Pinpoint the cell where the given text exists, returning its [X, Y] midpoint coordinate. 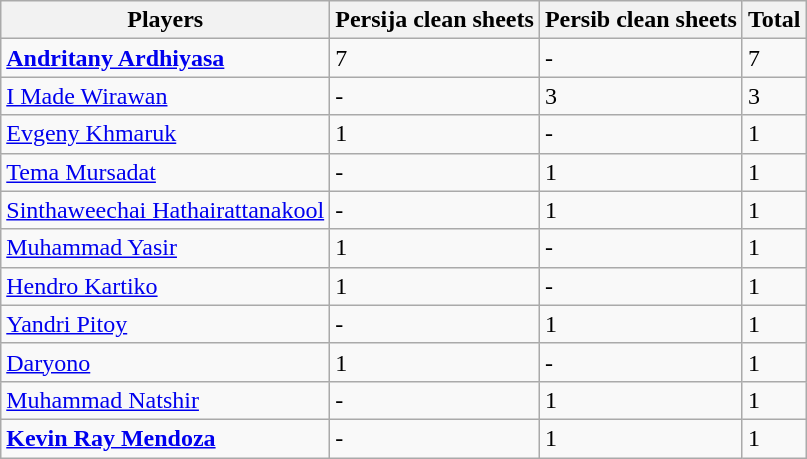
Kevin Ray Mendoza [166, 438]
Andritany Ardhiyasa [166, 58]
Muhammad Yasir [166, 248]
Muhammad Natshir [166, 400]
Players [166, 20]
Evgeny Khmaruk [166, 134]
Sinthaweechai Hathairattanakool [166, 210]
Persib clean sheets [640, 20]
Persija clean sheets [435, 20]
Hendro Kartiko [166, 286]
I Made Wirawan [166, 96]
Yandri Pitoy [166, 324]
Tema Mursadat [166, 172]
Daryono [166, 362]
Total [774, 20]
